Provide the [X, Y] coordinate of the cell's center where the given text is located.  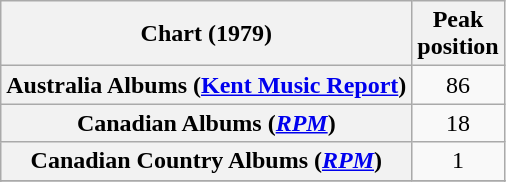
Peakposition [458, 34]
Chart (1979) [206, 34]
1 [458, 161]
Australia Albums (Kent Music Report) [206, 85]
18 [458, 123]
Canadian Albums (RPM) [206, 123]
86 [458, 85]
Canadian Country Albums (RPM) [206, 161]
